Extract the [X, Y] coordinate from the center of the cell holding the provided text.  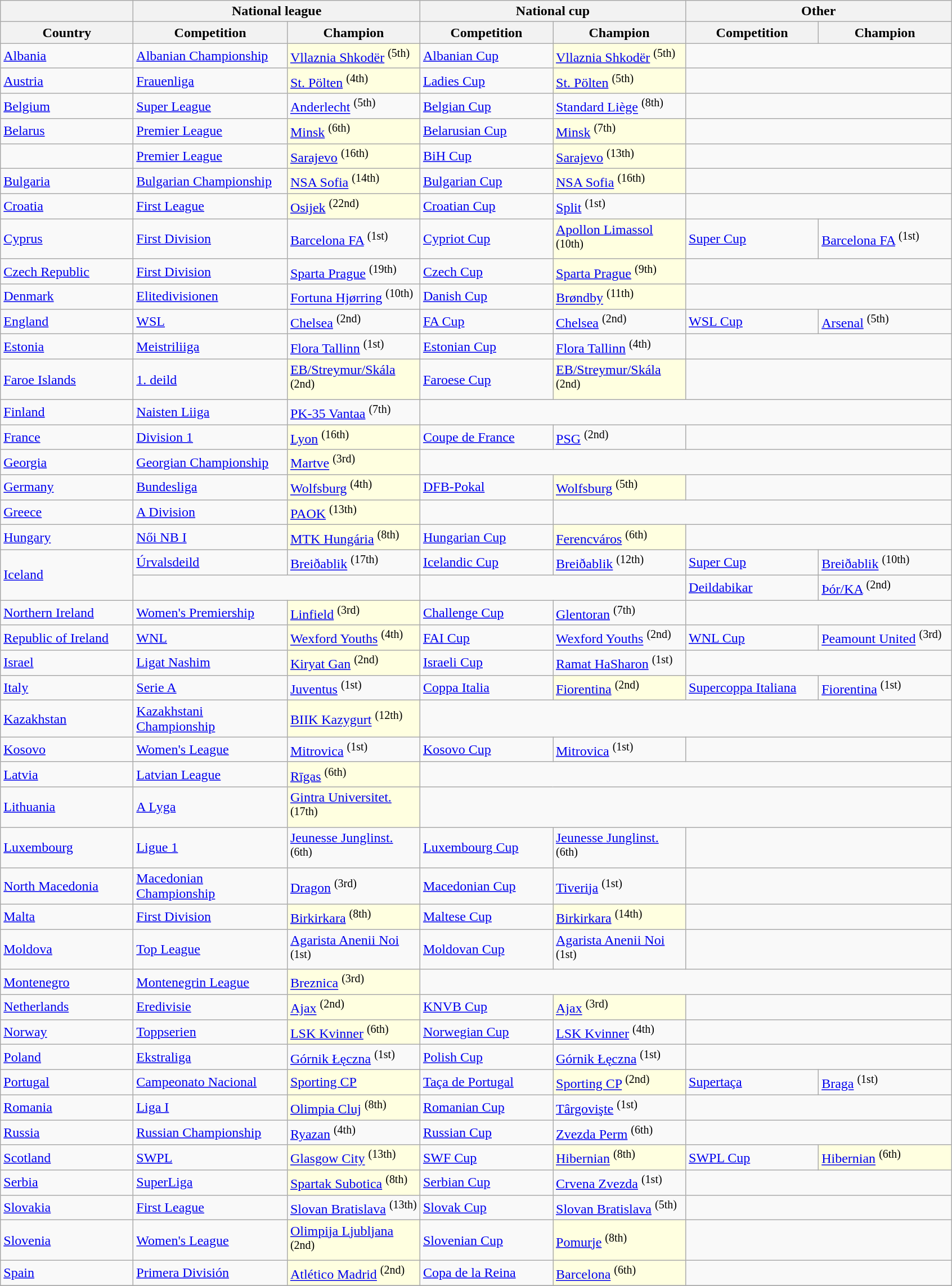
Standard Liège (8th) [619, 106]
Fortuna Hjørring (10th) [353, 297]
Taça de Portugal [486, 1082]
Primera División [210, 1272]
PK-35 Vantaa (7th) [353, 412]
Slovan Bratislava (5th) [619, 1207]
Luxembourg Cup [486, 847]
St. Pölten (5th) [619, 81]
Serbia [67, 1182]
Kazakhstani Championship [210, 719]
Scotland [67, 1158]
Moldova [67, 950]
Pomurje (8th) [619, 1240]
Albania [67, 56]
Hibernian (8th) [619, 1158]
Italy [67, 687]
Brøndby (11th) [619, 297]
Atlético Madrid (2nd) [353, 1272]
Moldovan Cup [486, 950]
Braga (1st) [885, 1082]
Serbian Cup [486, 1182]
Crvena Zvezda (1st) [619, 1182]
Georgian Championship [210, 462]
SWF Cup [486, 1158]
Danish Cup [486, 297]
A Lyga [210, 807]
Maltese Cup [486, 917]
Sparta Prague (9th) [619, 271]
Iceland [67, 575]
Coupe de France [486, 438]
Minsk (7th) [619, 132]
Fiorentina (1st) [885, 687]
Olimpia Cluj (8th) [353, 1107]
Slovenia [67, 1240]
PAOK (13th) [353, 512]
Copa de la Reina [486, 1272]
Romanian Cup [486, 1107]
Sparta Prague (19th) [353, 271]
Þór/KA (2nd) [885, 587]
Linfield (3rd) [353, 613]
Czech Cup [486, 271]
Polish Cup [486, 1058]
FAI Cup [486, 638]
Kosovo [67, 749]
Women's Premiership [210, 613]
NSA Sofia (16th) [619, 181]
France [67, 438]
Malta [67, 917]
Russian Cup [486, 1133]
Albanian Championship [210, 56]
Ryazan (4th) [353, 1133]
Breiðablik (10th) [885, 563]
Norwegian Cup [486, 1032]
Dragon (3rd) [353, 885]
Albanian Cup [486, 56]
Breiðablik (12th) [619, 563]
Belarus [67, 132]
Wexford Youths (4th) [353, 638]
Country [67, 33]
Georgia [67, 462]
Birkirkara (14th) [619, 917]
Spain [67, 1272]
Spartak Subotica (8th) [353, 1182]
Anderlecht (5th) [353, 106]
Supertaça [752, 1082]
LSK Kvinner (6th) [353, 1032]
Denmark [67, 297]
Fiorentina (2nd) [619, 687]
Juventus (1st) [353, 687]
Netherlands [67, 1007]
Finland [67, 412]
Lyon (16th) [353, 438]
Serie A [210, 687]
Úrvalsdeild [210, 563]
Elitedivisionen [210, 297]
Martve (3rd) [353, 462]
Supercoppa Italiana [752, 687]
Icelandic Cup [486, 563]
Israeli Cup [486, 663]
Belarusian Cup [486, 132]
Breznica (3rd) [353, 982]
Sarajevo (13th) [619, 156]
National cup [553, 11]
1. deild [210, 380]
Romania [67, 1107]
Slovan Bratislava (13th) [353, 1207]
DFB-Pokal [486, 487]
Cyprus [67, 239]
Liga I [210, 1107]
Deildabikar [752, 587]
Super League [210, 106]
Meistriliiga [210, 347]
Ligue 1 [210, 847]
Tiverija (1st) [619, 885]
Belgian Cup [486, 106]
PSG (2nd) [619, 438]
SWPL [210, 1158]
Ajax (2nd) [353, 1007]
WSL Cup [752, 322]
Ekstraliga [210, 1058]
Ajax (3rd) [619, 1007]
Birkirkara (8th) [353, 917]
Russia [67, 1133]
Republic of Ireland [67, 638]
WNL Cup [752, 638]
Bulgaria [67, 181]
North Macedonia [67, 885]
Barcelona (6th) [619, 1272]
Slovenian Cup [486, 1240]
Arsenal (5th) [885, 322]
Női NB I [210, 538]
Portugal [67, 1082]
Osijek (22nd) [353, 206]
Latvian League [210, 774]
WSL [210, 322]
Apollon Limassol (10th) [619, 239]
Montenegrin League [210, 982]
England [67, 322]
BiH Cup [486, 156]
A Division [210, 512]
Poland [67, 1058]
Sporting CP [353, 1082]
Russian Championship [210, 1133]
Estonian Cup [486, 347]
Ladies Cup [486, 81]
FA Cup [486, 322]
Belgium [67, 106]
Târgovişte (1st) [619, 1107]
Ramat HaSharon (1st) [619, 663]
Gintra Universitet. (17th) [353, 807]
Northern Ireland [67, 613]
NSA Sofia (14th) [353, 181]
Kiryat Gan (2nd) [353, 663]
Division 1 [210, 438]
Naisten Liiga [210, 412]
Wexford Youths (2nd) [619, 638]
Coppa Italia [486, 687]
SWPL Cup [752, 1158]
Hungarian Cup [486, 538]
Faroe Islands [67, 380]
Slovakia [67, 1207]
Cypriot Cup [486, 239]
Bulgarian Cup [486, 181]
BIIK Kazygurt (12th) [353, 719]
Croatian Cup [486, 206]
Czech Republic [67, 271]
Austria [67, 81]
Macedonian Cup [486, 885]
Faroese Cup [486, 380]
Hibernian (6th) [885, 1158]
Macedonian Championship [210, 885]
MTK Hungária (8th) [353, 538]
Lithuania [67, 807]
Greece [67, 512]
Challenge Cup [486, 613]
Israel [67, 663]
Flora Tallinn (1st) [353, 347]
Kosovo Cup [486, 749]
Croatia [67, 206]
Bundesliga [210, 487]
Glasgow City (13th) [353, 1158]
KNVB Cup [486, 1007]
Estonia [67, 347]
Sporting CP (2nd) [619, 1082]
Top League [210, 950]
Flora Tallinn (4th) [619, 347]
Wolfsburg (5th) [619, 487]
Frauenliga [210, 81]
Kazakhstan [67, 719]
Campeonato Nacional [210, 1082]
Bulgarian Championship [210, 181]
Germany [67, 487]
St. Pölten (4th) [353, 81]
Breiðablik (17th) [353, 563]
Split (1st) [619, 206]
Norway [67, 1032]
Luxembourg [67, 847]
Ligat Nashim [210, 663]
Sarajevo (16th) [353, 156]
Peamount United (3rd) [885, 638]
Hungary [67, 538]
Montenegro [67, 982]
Zvezda Perm (6th) [619, 1133]
WNL [210, 638]
National league [277, 11]
Ferencváros (6th) [619, 538]
LSK Kvinner (4th) [619, 1032]
Minsk (6th) [353, 132]
Other [819, 11]
Wolfsburg (4th) [353, 487]
Slovak Cup [486, 1207]
Eredivisie [210, 1007]
SuperLiga [210, 1182]
Latvia [67, 774]
Rīgas (6th) [353, 774]
Olimpija Ljubljana (2nd) [353, 1240]
Toppserien [210, 1032]
Glentoran (7th) [619, 613]
